Provide the (X, Y) coordinate of the cell's center where the given text is located.  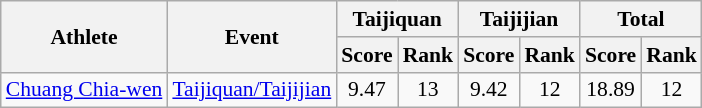
13 (428, 90)
Taijiquan (397, 19)
Total (641, 19)
Event (252, 36)
9.47 (366, 90)
Chuang Chia-wen (84, 90)
Athlete (84, 36)
Taijiquan/Taijijian (252, 90)
9.42 (488, 90)
Taijijian (519, 19)
18.89 (610, 90)
